Search for the cell housing the specified text and yield its (X, Y) center coordinate. 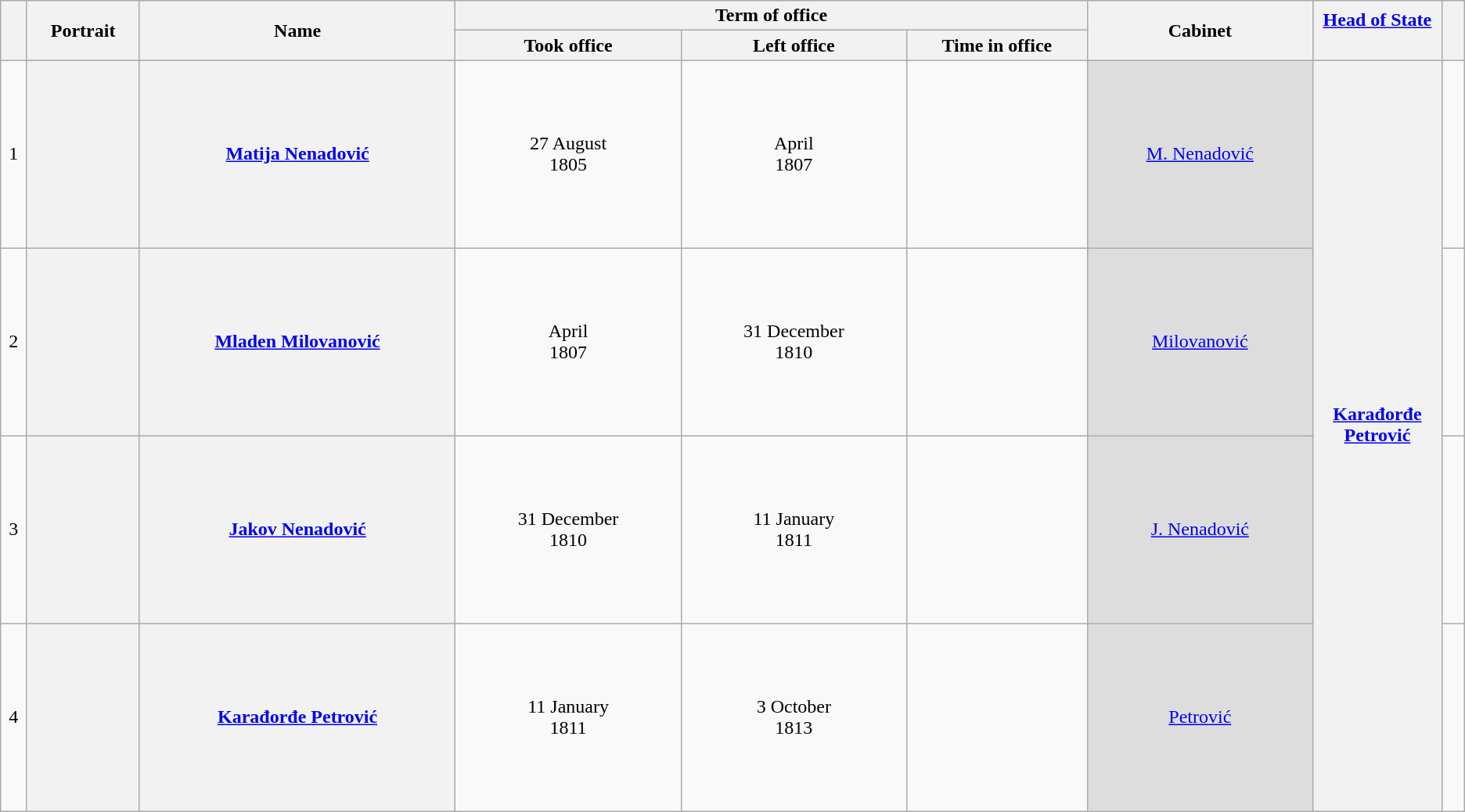
4 (14, 717)
Head of State (1377, 31)
Name (297, 31)
1 (14, 154)
Mladen Milovanović (297, 342)
Portrait (83, 31)
3 October1813 (794, 717)
Time in office (997, 45)
М. Nenadović (1200, 154)
Milovanović (1200, 342)
Cabinet (1200, 31)
2 (14, 342)
3 (14, 530)
Left office (794, 45)
Jakov Nenadović (297, 530)
Matija Nenadović (297, 154)
Petrović (1200, 717)
Term of office (772, 16)
Ј. Nenadović (1200, 530)
27 August1805 (568, 154)
Took office (568, 45)
